Return [x, y] of the center of cell containing provided text 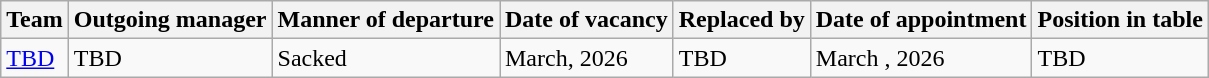
Replaced by [742, 20]
Sacked [386, 58]
March, 2026 [587, 58]
Position in table [1120, 20]
Date of appointment [921, 20]
March , 2026 [921, 58]
Outgoing manager [170, 20]
Date of vacancy [587, 20]
Manner of departure [386, 20]
Team [35, 20]
